Locate the cell with the specified text and output its (x, y) center coordinate. 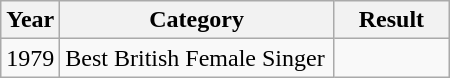
Best British Female Singer (197, 58)
Category (197, 20)
1979 (30, 58)
Result (391, 20)
Year (30, 20)
